From the cell containing the given text, extract its center point as (X, Y) coordinate. 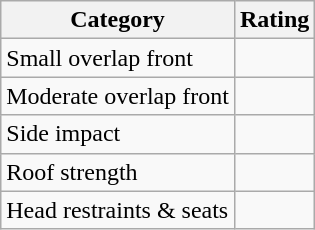
Roof strength (118, 172)
Side impact (118, 134)
Small overlap front (118, 58)
Rating (274, 20)
Category (118, 20)
Moderate overlap front (118, 96)
Head restraints & seats (118, 210)
